Detect which cell encompasses the target text, then output its (X, Y) center coordinate. 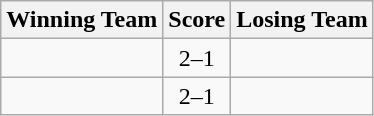
Score (197, 20)
Losing Team (302, 20)
Winning Team (82, 20)
